Return (X, Y) of the center of cell containing provided text 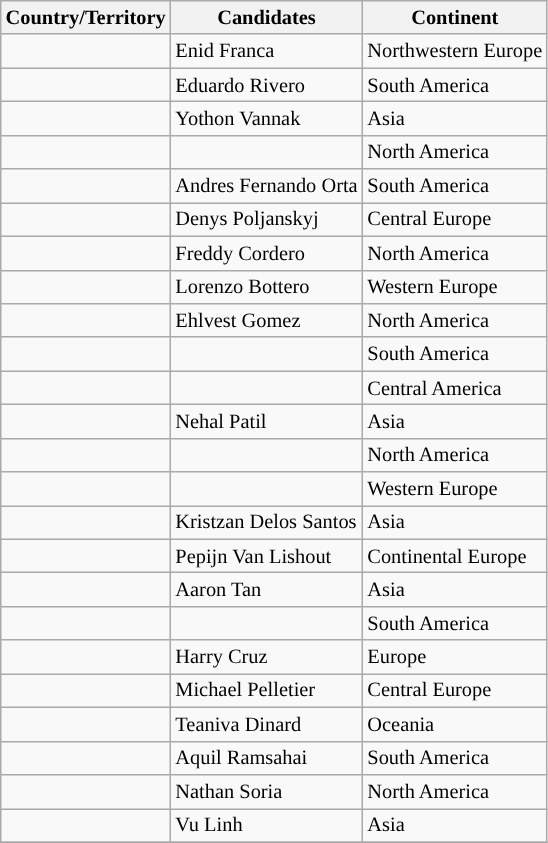
Andres Fernando Orta (266, 186)
Northwestern Europe (454, 51)
Freddy Cordero (266, 253)
Nehal Patil (266, 421)
Enid Franca (266, 51)
Denys Poljanskyj (266, 219)
Lorenzo Bottero (266, 287)
Oceania (454, 724)
Candidates (266, 17)
Eduardo Rivero (266, 85)
Kristzan Delos Santos (266, 522)
Teaniva Dinard (266, 724)
Nathan Soria (266, 791)
Aaron Tan (266, 589)
Ehlvest Gomez (266, 320)
Harry Cruz (266, 657)
Continental Europe (454, 556)
Europe (454, 657)
Aquil Ramsahai (266, 758)
Continent (454, 17)
Michael Pelletier (266, 690)
Yothon Vannak (266, 118)
Vu Linh (266, 825)
Country/Territory (86, 17)
Central America (454, 388)
Pepijn Van Lishout (266, 556)
